Identify which cell holds the provided text, then report its [X, Y] central coordinate. 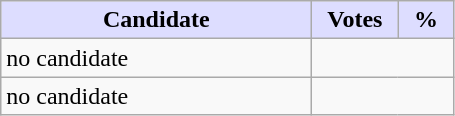
Votes [355, 20]
% [426, 20]
Candidate [156, 20]
